Find where the given text appears and provide that cell's center as (x, y) coordinate. 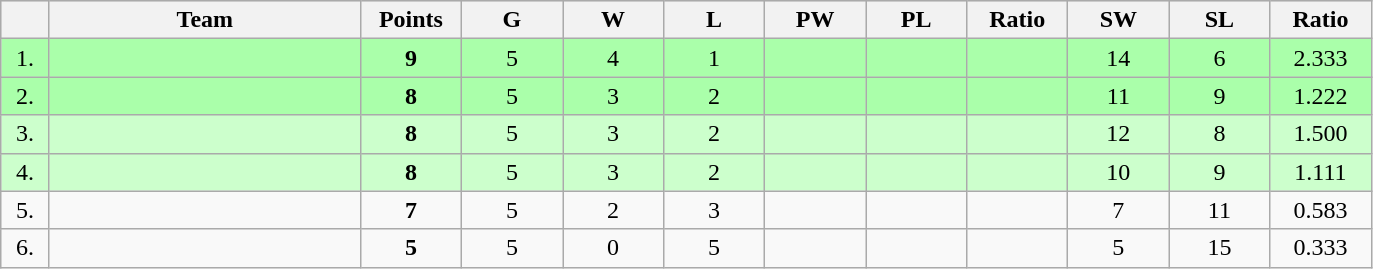
0.583 (1320, 210)
0 (612, 248)
4 (612, 58)
PL (916, 20)
2. (26, 96)
0.333 (1320, 248)
15 (1220, 248)
L (714, 20)
10 (1118, 172)
12 (1118, 134)
1.500 (1320, 134)
SW (1118, 20)
1 (714, 58)
14 (1118, 58)
6. (26, 248)
G (512, 20)
5. (26, 210)
2.333 (1320, 58)
6 (1220, 58)
PW (816, 20)
SL (1220, 20)
3. (26, 134)
1.222 (1320, 96)
W (612, 20)
Points (410, 20)
4. (26, 172)
1.111 (1320, 172)
Team (204, 20)
1. (26, 58)
